Capture the cell that displays the provided text and extract its (x, y) central coordinate. 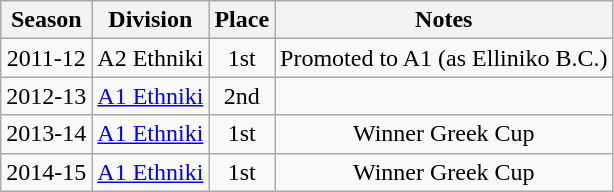
2012-13 (46, 96)
2nd (242, 96)
Division (150, 20)
Place (242, 20)
2011-12 (46, 58)
Promoted to A1 (as Elliniko B.C.) (444, 58)
2014-15 (46, 172)
Notes (444, 20)
A2 Ethniki (150, 58)
Season (46, 20)
2013-14 (46, 134)
